Capture the cell that displays the provided text and extract its (X, Y) central coordinate. 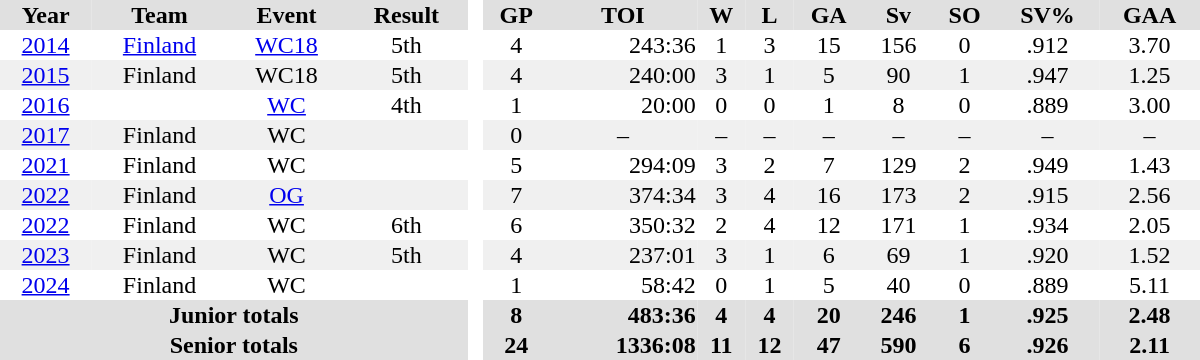
.934 (1048, 225)
2.48 (1150, 315)
4th (406, 105)
90 (899, 75)
2017 (46, 135)
171 (899, 225)
.947 (1048, 75)
GA (829, 15)
483:36 (623, 315)
16 (829, 195)
.920 (1048, 255)
.915 (1048, 195)
20:00 (623, 105)
5.11 (1150, 285)
20 (829, 315)
2024 (46, 285)
W (721, 15)
Year (46, 15)
590 (899, 345)
2.56 (1150, 195)
2.05 (1150, 225)
1336:08 (623, 345)
Senior totals (234, 345)
GP (516, 15)
3.70 (1150, 45)
350:32 (623, 225)
.912 (1048, 45)
240:00 (623, 75)
.949 (1048, 165)
3.00 (1150, 105)
Team (160, 15)
156 (899, 45)
58:42 (623, 285)
2.11 (1150, 345)
.926 (1048, 345)
11 (721, 345)
374:34 (623, 195)
Sv (899, 15)
6th (406, 225)
SV% (1048, 15)
SO (964, 15)
24 (516, 345)
GAA (1150, 15)
1.25 (1150, 75)
294:09 (623, 165)
15 (829, 45)
Junior totals (234, 315)
129 (899, 165)
173 (899, 195)
2015 (46, 75)
TOI (623, 15)
2021 (46, 165)
69 (899, 255)
246 (899, 315)
2014 (46, 45)
.925 (1048, 315)
2023 (46, 255)
243:36 (623, 45)
47 (829, 345)
40 (899, 285)
2016 (46, 105)
OG (286, 195)
1.43 (1150, 165)
Result (406, 15)
L (769, 15)
1.52 (1150, 255)
237:01 (623, 255)
Event (286, 15)
